Find where the given text appears and provide that cell's center as [x, y] coordinate. 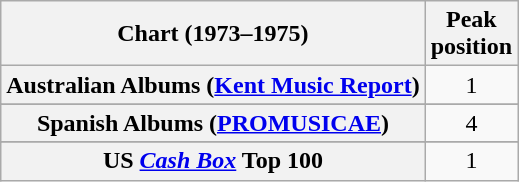
US Cash Box Top 100 [213, 161]
Peakposition [471, 34]
Australian Albums (Kent Music Report) [213, 85]
4 [471, 123]
Chart (1973–1975) [213, 34]
Spanish Albums (PROMUSICAE) [213, 123]
